Scan for the cell matching the given text and deliver its [X, Y] coordinate at center. 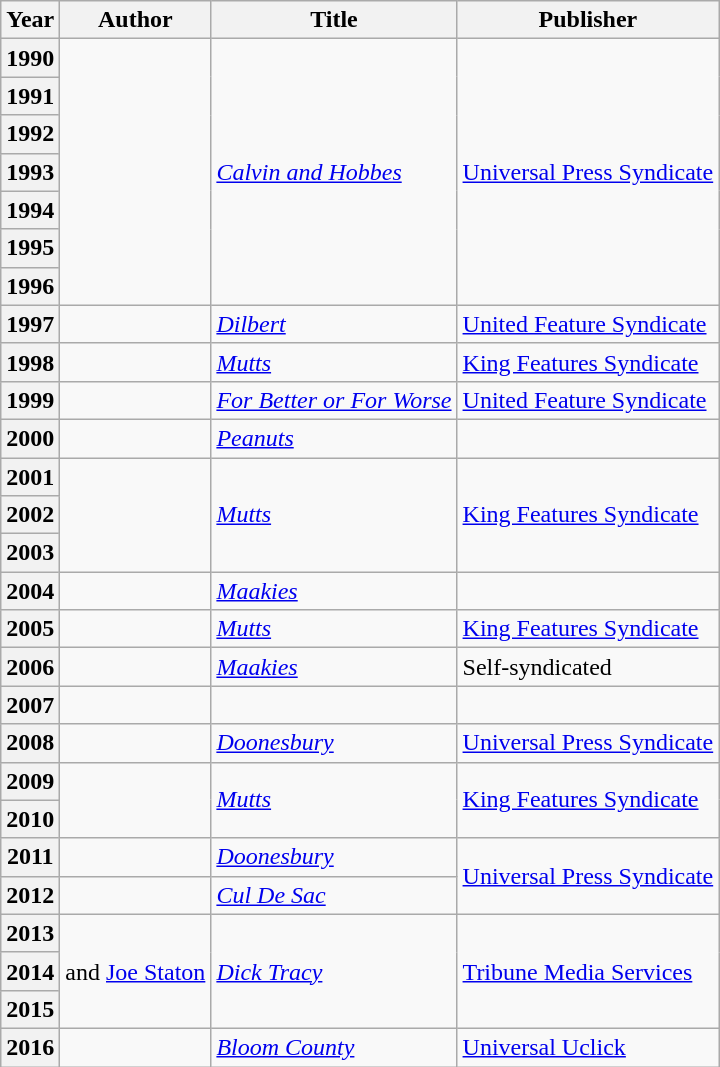
For Better or For Worse [334, 400]
2009 [30, 781]
1992 [30, 134]
2006 [30, 667]
Peanuts [334, 438]
1993 [30, 172]
2003 [30, 553]
and Joe Staton [136, 971]
2007 [30, 705]
Dick Tracy [334, 971]
2005 [30, 629]
2001 [30, 477]
Calvin and Hobbes [334, 172]
1994 [30, 210]
1999 [30, 400]
Bloom County [334, 1047]
2013 [30, 933]
2010 [30, 819]
Self-syndicated [588, 667]
2002 [30, 515]
1991 [30, 96]
2008 [30, 743]
Title [334, 20]
2004 [30, 591]
Dilbert [334, 324]
2000 [30, 438]
Author [136, 20]
2015 [30, 1009]
1996 [30, 286]
Cul De Sac [334, 895]
1998 [30, 362]
Publisher [588, 20]
1997 [30, 324]
2012 [30, 895]
2016 [30, 1047]
1990 [30, 58]
Year [30, 20]
Universal Uclick [588, 1047]
Tribune Media Services [588, 971]
1995 [30, 248]
2014 [30, 971]
2011 [30, 857]
